From the cell containing the given text, extract its center point as [x, y] coordinate. 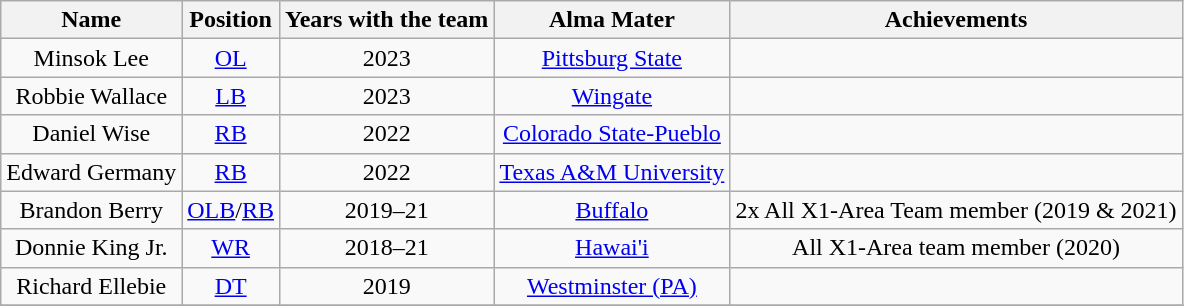
OLB/RB [231, 210]
Daniel Wise [92, 134]
2019–21 [387, 210]
2018–21 [387, 248]
DT [231, 286]
Pittsburg State [612, 58]
Alma Mater [612, 20]
Westminster (PA) [612, 286]
Hawai'i [612, 248]
Brandon Berry [92, 210]
Achievements [956, 20]
Wingate [612, 96]
Years with the team [387, 20]
Colorado State-Pueblo [612, 134]
Donnie King Jr. [92, 248]
Texas A&M University [612, 172]
Edward Germany [92, 172]
Robbie Wallace [92, 96]
WR [231, 248]
OL [231, 58]
2x All X1-Area Team member (2019 & 2021) [956, 210]
2019 [387, 286]
LB [231, 96]
Richard Ellebie [92, 286]
Buffalo [612, 210]
Position [231, 20]
All X1-Area team member (2020) [956, 248]
Name [92, 20]
Minsok Lee [92, 58]
